Search for the cell housing the specified text and yield its (X, Y) center coordinate. 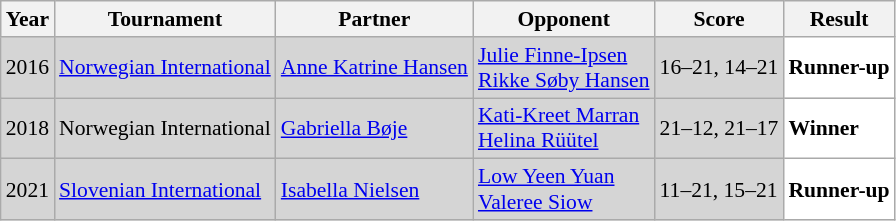
11–21, 15–21 (720, 190)
Opponent (564, 19)
Score (720, 19)
Kati-Kreet Marran Helina Rüütel (564, 128)
2021 (28, 190)
Result (838, 19)
Year (28, 19)
Isabella Nielsen (374, 190)
21–12, 21–17 (720, 128)
Winner (838, 128)
Low Yeen Yuan Valeree Siow (564, 190)
Julie Finne-Ipsen Rikke Søby Hansen (564, 68)
Anne Katrine Hansen (374, 68)
Gabriella Bøje (374, 128)
Slovenian International (165, 190)
2016 (28, 68)
2018 (28, 128)
Partner (374, 19)
Tournament (165, 19)
16–21, 14–21 (720, 68)
